Scan for the cell matching the given text and deliver its [X, Y] coordinate at center. 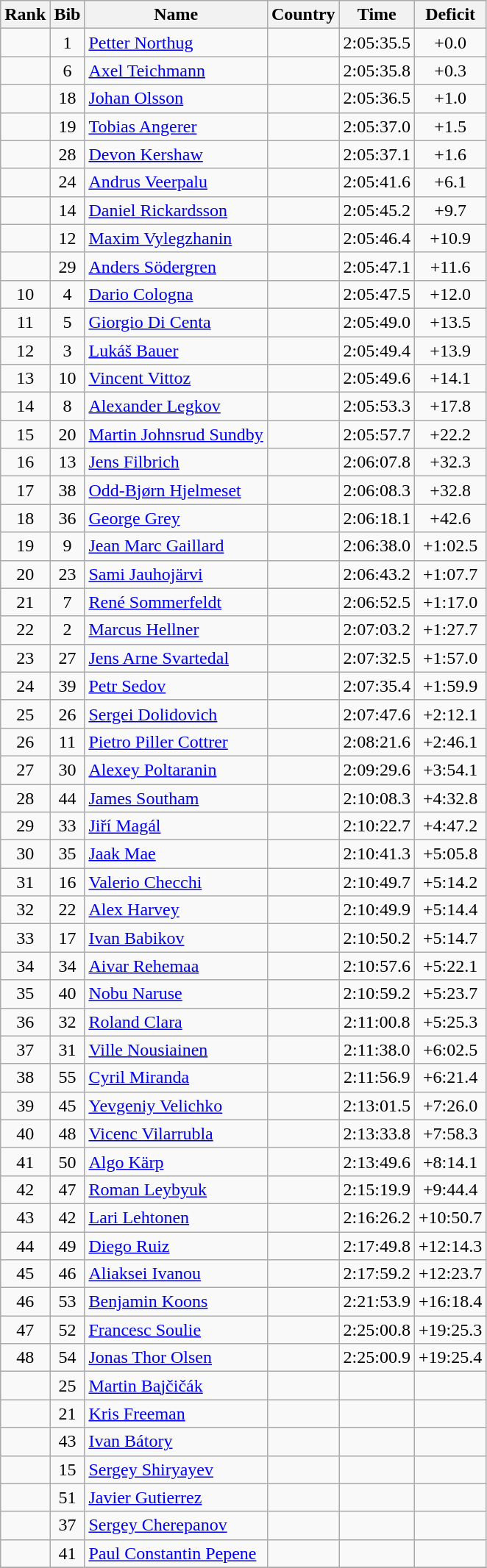
+9.7 [450, 210]
Javier Gutierrez [176, 1497]
+3:54.1 [450, 770]
+1.5 [450, 126]
Odd-Bjørn Hjelmeset [176, 490]
+8:14.1 [450, 1161]
8 [68, 407]
+1:02.5 [450, 546]
Vincent Vittoz [176, 379]
2:06:18.1 [377, 518]
Marcus Hellner [176, 630]
2:07:47.6 [377, 714]
53 [68, 1302]
Devon Kershaw [176, 154]
2:05:35.5 [377, 43]
Rank [25, 15]
+6:02.5 [450, 1050]
+6.1 [450, 182]
Nobu Naruse [176, 994]
+4:32.8 [450, 798]
2:05:37.1 [377, 154]
54 [68, 1358]
+1.6 [450, 154]
Jens Arne Svartedal [176, 658]
2:13:33.8 [377, 1134]
Giorgio Di Centa [176, 322]
2:10:49.7 [377, 882]
2:05:57.7 [377, 434]
Jiří Magál [176, 826]
Petter Northug [176, 43]
+7:26.0 [450, 1106]
Vicenc Vilarrubla [176, 1134]
2:10:41.3 [377, 854]
Country [303, 15]
Bib [68, 15]
2:05:49.4 [377, 351]
Johan Olsson [176, 99]
+32.3 [450, 462]
2:10:59.2 [377, 994]
Deficit [450, 15]
Kris Freeman [176, 1414]
+4:47.2 [450, 826]
5 [68, 322]
Sergey Cherepanov [176, 1525]
Lari Lehtonen [176, 1217]
Alexander Legkov [176, 407]
Aliaksei Ivanou [176, 1274]
2:11:00.8 [377, 1022]
+5:14.7 [450, 938]
+11.6 [450, 266]
Jaak Mae [176, 854]
2:25:00.9 [377, 1358]
2:05:45.2 [377, 210]
+17.8 [450, 407]
René Sommerfeldt [176, 602]
2:05:49.0 [377, 322]
+12:23.7 [450, 1274]
+1:27.7 [450, 630]
2:07:35.4 [377, 686]
+12:14.3 [450, 1246]
Ivan Bátory [176, 1442]
+0.0 [450, 43]
2:10:49.9 [377, 910]
+14.1 [450, 379]
Martin Bajčičák [176, 1386]
50 [68, 1161]
2:17:49.8 [377, 1246]
2:05:36.5 [377, 99]
1 [68, 43]
2:05:35.8 [377, 71]
52 [68, 1330]
+22.2 [450, 434]
2:07:03.2 [377, 630]
+5:05.8 [450, 854]
7 [68, 602]
2:10:22.7 [377, 826]
+32.8 [450, 490]
+10.9 [450, 238]
+5:22.1 [450, 966]
Time [377, 15]
Aivar Rehemaa [176, 966]
+19:25.4 [450, 1358]
Cyril Miranda [176, 1078]
Roland Clara [176, 1022]
+13.9 [450, 351]
51 [68, 1497]
55 [68, 1078]
2:06:43.2 [377, 574]
2:15:19.9 [377, 1189]
James Southam [176, 798]
2:13:49.6 [377, 1161]
2:08:21.6 [377, 742]
3 [68, 351]
Petr Sedov [176, 686]
+9:44.4 [450, 1189]
6 [68, 71]
+0.3 [450, 71]
Martin Johnsrud Sundby [176, 434]
Algo Kärp [176, 1161]
+12.0 [450, 294]
2:06:07.8 [377, 462]
Jean Marc Gaillard [176, 546]
Sergei Dolidovich [176, 714]
+1:07.7 [450, 574]
2:05:47.5 [377, 294]
2:05:53.3 [377, 407]
Jens Filbrich [176, 462]
Yevgeniy Velichko [176, 1106]
2:13:01.5 [377, 1106]
2:06:08.3 [377, 490]
4 [68, 294]
+1:17.0 [450, 602]
Benjamin Koons [176, 1302]
+6:21.4 [450, 1078]
2:09:29.6 [377, 770]
Ivan Babikov [176, 938]
+1:57.0 [450, 658]
2:05:47.1 [377, 266]
Maxim Vylegzhanin [176, 238]
+1.0 [450, 99]
2:10:57.6 [377, 966]
2:05:37.0 [377, 126]
+5:25.3 [450, 1022]
George Grey [176, 518]
Sami Jauhojärvi [176, 574]
+2:46.1 [450, 742]
Pietro Piller Cottrer [176, 742]
Paul Constantin Pepene [176, 1553]
2:05:49.6 [377, 379]
2:11:56.9 [377, 1078]
Francesc Soulie [176, 1330]
2:10:08.3 [377, 798]
Diego Ruiz [176, 1246]
Name [176, 15]
49 [68, 1246]
2:16:26.2 [377, 1217]
+10:50.7 [450, 1217]
2:25:00.8 [377, 1330]
+42.6 [450, 518]
2:10:50.2 [377, 938]
Anders Södergren [176, 266]
Lukáš Bauer [176, 351]
+13.5 [450, 322]
Ville Nousiainen [176, 1050]
Roman Leybyuk [176, 1189]
Axel Teichmann [176, 71]
Alex Harvey [176, 910]
Andrus Veerpalu [176, 182]
Valerio Checchi [176, 882]
2:05:41.6 [377, 182]
9 [68, 546]
Daniel Rickardsson [176, 210]
Jonas Thor Olsen [176, 1358]
+5:23.7 [450, 994]
2:21:53.9 [377, 1302]
Tobias Angerer [176, 126]
2:11:38.0 [377, 1050]
Sergey Shiryayev [176, 1469]
Alexey Poltaranin [176, 770]
2:07:32.5 [377, 658]
2:06:38.0 [377, 546]
+16:18.4 [450, 1302]
2:05:46.4 [377, 238]
+1:59.9 [450, 686]
2:17:59.2 [377, 1274]
+7:58.3 [450, 1134]
2:06:52.5 [377, 602]
2 [68, 630]
+19:25.3 [450, 1330]
+5:14.4 [450, 910]
+2:12.1 [450, 714]
+5:14.2 [450, 882]
Dario Cologna [176, 294]
